Locate the cell with the specified text and output its (X, Y) center coordinate. 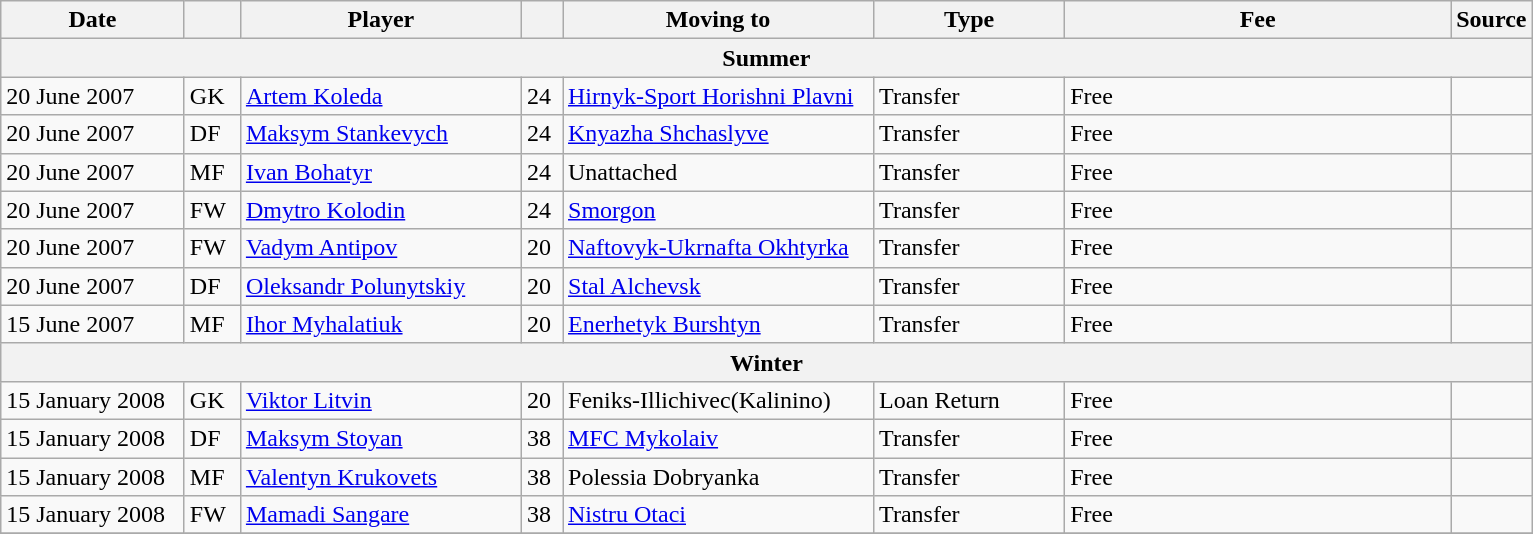
Date (93, 20)
Smorgon (718, 210)
Mamadi Sangare (380, 515)
Loan Return (970, 400)
Ihor Myhalatiuk (380, 324)
Moving to (718, 20)
Viktor Litvin (380, 400)
Maksym Stoyan (380, 438)
Type (970, 20)
Dmytro Kolodin (380, 210)
Oleksandr Polunytskiy (380, 286)
Valentyn Krukovets (380, 477)
Nistru Otaci (718, 515)
Source (1492, 20)
Hirnyk-Sport Horishni Plavni (718, 96)
MFC Mykolaiv (718, 438)
Knyazha Shchaslyve (718, 134)
Fee (1258, 20)
Feniks-Illichivec(Kalinino) (718, 400)
Winter (766, 362)
Ivan Bohatyr (380, 172)
Artem Koleda (380, 96)
Polessia Dobryanka (718, 477)
Enerhetyk Burshtyn (718, 324)
Vadym Antipov (380, 248)
Naftovyk-Ukrnafta Okhtyrka (718, 248)
Stal Alchevsk (718, 286)
Maksym Stankevych (380, 134)
Summer (766, 58)
15 June 2007 (93, 324)
Player (380, 20)
Unattached (718, 172)
